Capture the cell that displays the provided text and extract its (X, Y) central coordinate. 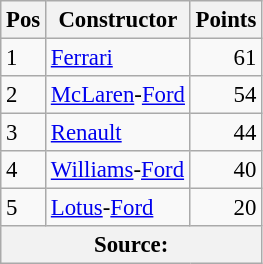
Constructor (118, 20)
Points (226, 20)
20 (226, 208)
4 (24, 170)
3 (24, 133)
Source: (132, 245)
Williams-Ford (118, 170)
McLaren-Ford (118, 95)
Ferrari (118, 58)
Renault (118, 133)
5 (24, 208)
40 (226, 170)
1 (24, 58)
Lotus-Ford (118, 208)
2 (24, 95)
44 (226, 133)
54 (226, 95)
61 (226, 58)
Pos (24, 20)
